Provide the [X, Y] coordinate of the cell's center where the given text is located.  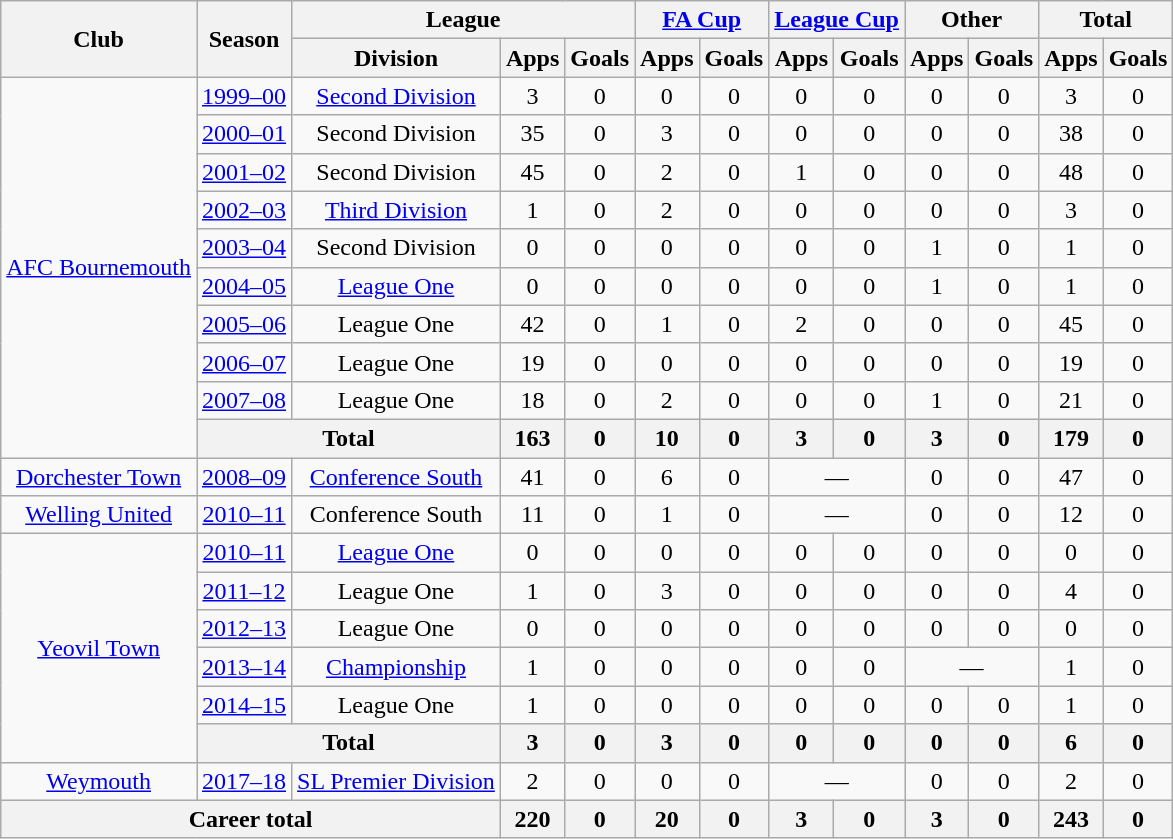
2002–03 [244, 210]
41 [532, 477]
Third Division [396, 210]
AFC Bournemouth [99, 268]
Yeovil Town [99, 648]
SL Premier Division [396, 781]
2001–02 [244, 172]
League Cup [837, 20]
Weymouth [99, 781]
243 [1071, 819]
20 [667, 819]
Club [99, 39]
2013–14 [244, 667]
1999–00 [244, 96]
FA Cup [702, 20]
Season [244, 39]
35 [532, 134]
47 [1071, 477]
18 [532, 400]
2003–04 [244, 248]
10 [667, 438]
Championship [396, 667]
12 [1071, 515]
2004–05 [244, 286]
2008–09 [244, 477]
21 [1071, 400]
48 [1071, 172]
Division [396, 58]
Welling United [99, 515]
2014–15 [244, 705]
2011–12 [244, 591]
Other [971, 20]
179 [1071, 438]
4 [1071, 591]
38 [1071, 134]
163 [532, 438]
Dorchester Town [99, 477]
2006–07 [244, 362]
2017–18 [244, 781]
2012–13 [244, 629]
2007–08 [244, 400]
2005–06 [244, 324]
220 [532, 819]
42 [532, 324]
League [464, 20]
Career total [251, 819]
11 [532, 515]
2000–01 [244, 134]
